Extract the [X, Y] coordinate from the center of the cell holding the provided text.  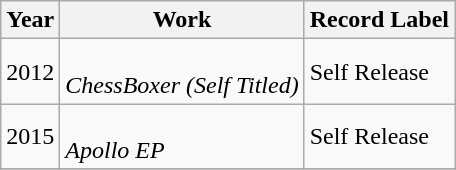
Work [182, 20]
ChessBoxer (Self Titled) [182, 72]
Apollo EP [182, 136]
2015 [30, 136]
Record Label [379, 20]
Year [30, 20]
2012 [30, 72]
